From the cell containing the given text, extract its center point as [X, Y] coordinate. 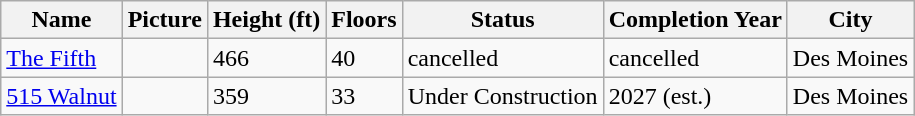
466 [266, 58]
Picture [164, 20]
515 Walnut [62, 96]
The Fifth [62, 58]
33 [364, 96]
Under Construction [502, 96]
Name [62, 20]
Height (ft) [266, 20]
2027 (est.) [695, 96]
Status [502, 20]
Floors [364, 20]
Completion Year [695, 20]
359 [266, 96]
40 [364, 58]
City [850, 20]
